Return the [x, y] coordinate for the center point of the cell that contains the specified text.  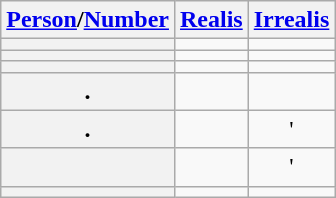
Realis [211, 20]
Irrealis [292, 20]
Person/Number [88, 20]
